For the text-containing cell, return its midpoint in (X, Y) coordinate format. 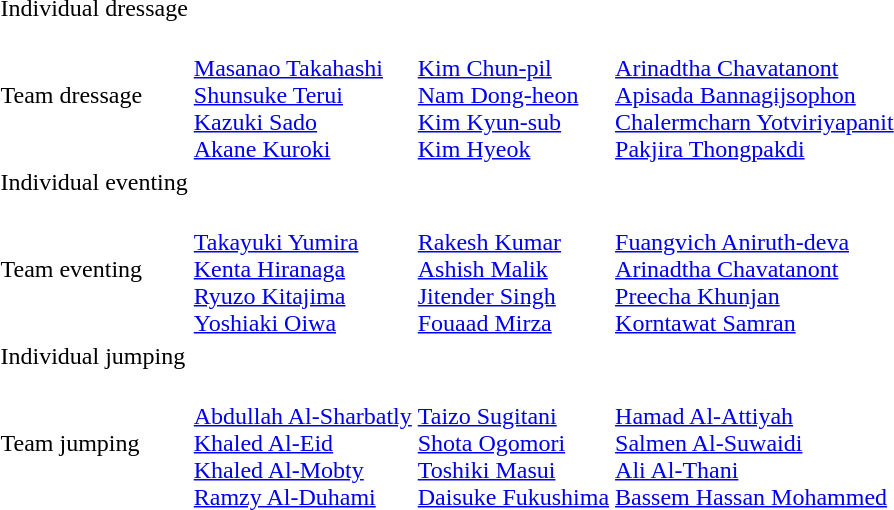
Masanao TakahashiShunsuke TeruiKazuki SadoAkane Kuroki (302, 95)
Takayuki YumiraKenta HiranagaRyuzo KitajimaYoshiaki Oiwa (302, 269)
Kim Chun-pilNam Dong-heonKim Kyun-subKim Hyeok (513, 95)
Rakesh KumarAshish MalikJitender SinghFouaad Mirza (513, 269)
